Extract the [X, Y] coordinate from the center of the cell holding the provided text.  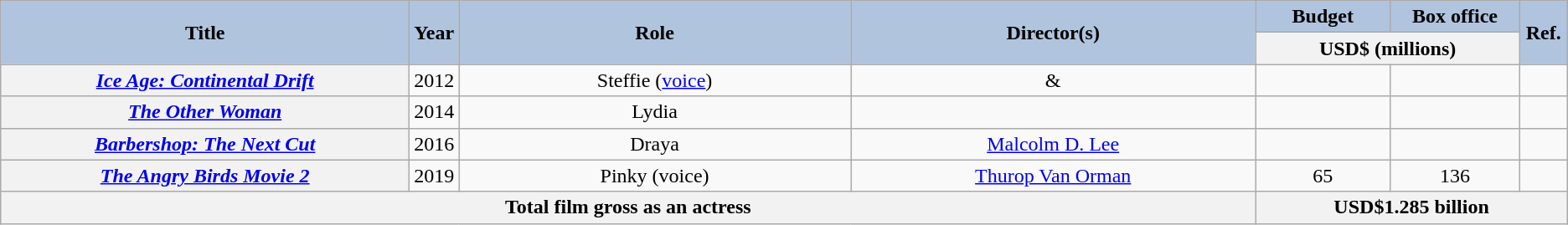
Box office [1456, 17]
2016 [434, 144]
2014 [434, 112]
The Angry Birds Movie 2 [205, 176]
Total film gross as an actress [628, 207]
Steffie (voice) [655, 80]
Barbershop: The Next Cut [205, 144]
Title [205, 33]
2019 [434, 176]
136 [1456, 176]
Ice Age: Continental Drift [205, 80]
Role [655, 33]
USD$ (millions) [1387, 49]
65 [1323, 176]
Pinky (voice) [655, 176]
Ref. [1543, 33]
Budget [1323, 17]
USD$1.285 billion [1411, 207]
The Other Woman [205, 112]
Year [434, 33]
Director(s) [1054, 33]
2012 [434, 80]
Draya [655, 144]
Thurop Van Orman [1054, 176]
Lydia [655, 112]
Malcolm D. Lee [1054, 144]
& [1054, 80]
